Return the [X, Y] coordinate for the center point of the cell that contains the specified text.  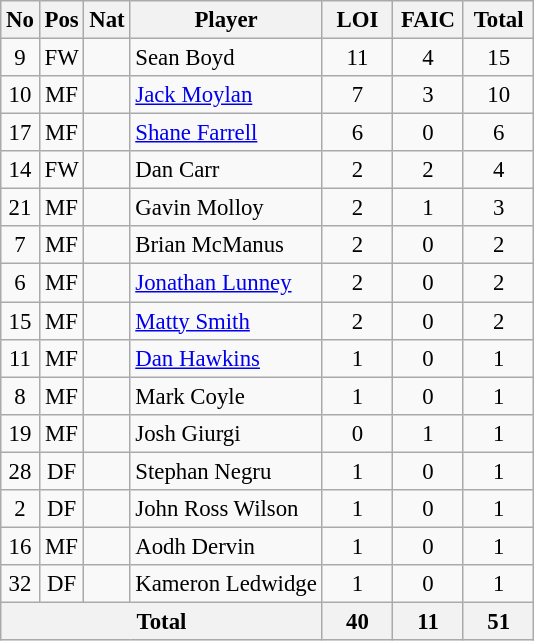
No [20, 20]
Sean Boyd [226, 58]
51 [498, 621]
14 [20, 170]
Brian McManus [226, 245]
19 [20, 433]
Aodh Dervin [226, 546]
21 [20, 208]
John Ross Wilson [226, 509]
Jonathan Lunney [226, 283]
Stephan Negru [226, 471]
Pos [62, 20]
Dan Carr [226, 170]
Player [226, 20]
28 [20, 471]
Dan Hawkins [226, 358]
Shane Farrell [226, 133]
32 [20, 584]
9 [20, 58]
Mark Coyle [226, 396]
Jack Moylan [226, 95]
Matty Smith [226, 321]
Nat [107, 20]
LOI [358, 20]
Gavin Molloy [226, 208]
FAIC [428, 20]
8 [20, 396]
Josh Giurgi [226, 433]
40 [358, 621]
16 [20, 546]
Kameron Ledwidge [226, 584]
17 [20, 133]
